Capture the cell that displays the provided text and extract its [x, y] central coordinate. 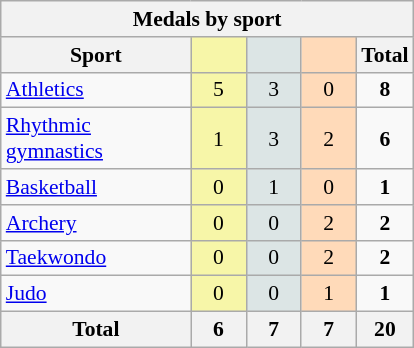
Judo [96, 294]
Taekwondo [96, 258]
20 [384, 330]
Sport [96, 55]
Athletics [96, 90]
Rhythmic gymnastics [96, 138]
Archery [96, 223]
5 [218, 90]
8 [384, 90]
Medals by sport [208, 19]
Basketball [96, 187]
